Output the [x, y] coordinate of the center of the cell containing the given text.  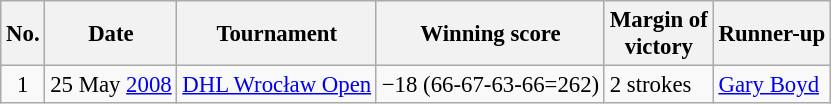
No. [23, 34]
Runner-up [772, 34]
Margin ofvictory [658, 34]
2 strokes [658, 85]
Tournament [276, 34]
−18 (66-67-63-66=262) [490, 85]
Winning score [490, 34]
1 [23, 85]
Gary Boyd [772, 85]
DHL Wrocław Open [276, 85]
25 May 2008 [111, 85]
Date [111, 34]
